Pinpoint the cell where the given text exists, returning its [X, Y] midpoint coordinate. 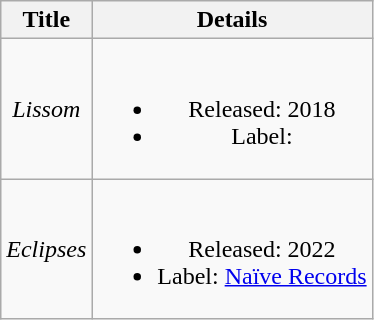
Details [232, 20]
Released: 2022Label: Naïve Records [232, 249]
Title [46, 20]
Released: 2018Label: [232, 109]
Eclipses [46, 249]
Lissom [46, 109]
